Return (x, y) of the center of cell containing provided text 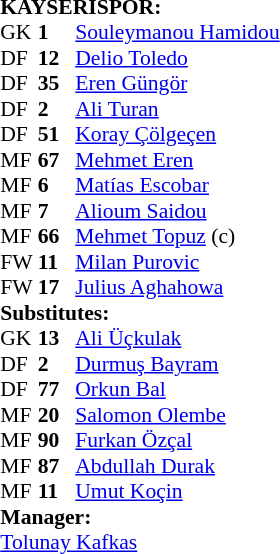
Durmuş Bayram (177, 364)
Matías Escobar (177, 185)
1 (57, 33)
12 (57, 58)
35 (57, 83)
Ali Üçkulak (177, 339)
Orkun Bal (177, 389)
Alioum Saidou (177, 211)
Mehmet Topuz (c) (177, 237)
Umut Koçin (177, 491)
Manager: (140, 517)
66 (57, 237)
Salomon Olembe (177, 415)
Abdullah Durak (177, 466)
20 (57, 415)
87 (57, 466)
6 (57, 185)
13 (57, 339)
Milan Purovic (177, 262)
Souleymanou Hamidou (177, 33)
Delio Toledo (177, 58)
77 (57, 389)
17 (57, 287)
67 (57, 160)
Substitutes: (140, 313)
Julius Aghahowa (177, 287)
Eren Güngör (177, 83)
Koray Çölgeçen (177, 135)
Mehmet Eren (177, 160)
Furkan Özçal (177, 441)
90 (57, 441)
7 (57, 211)
Ali Turan (177, 109)
51 (57, 135)
